Return (x, y) of the center of cell containing provided text 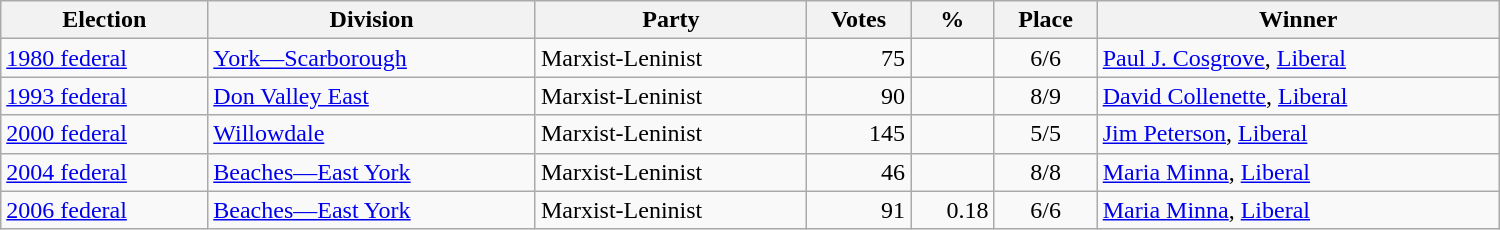
Place (1046, 20)
1980 federal (104, 58)
8/9 (1046, 96)
Paul J. Cosgrove, Liberal (1298, 58)
Votes (858, 20)
46 (858, 172)
Division (372, 20)
2006 federal (104, 210)
145 (858, 134)
8/8 (1046, 172)
Election (104, 20)
5/5 (1046, 134)
% (952, 20)
0.18 (952, 210)
Willowdale (372, 134)
91 (858, 210)
75 (858, 58)
Don Valley East (372, 96)
David Collenette, Liberal (1298, 96)
1993 federal (104, 96)
Jim Peterson, Liberal (1298, 134)
Winner (1298, 20)
2000 federal (104, 134)
York—Scarborough (372, 58)
90 (858, 96)
2004 federal (104, 172)
Party (670, 20)
